For the text-containing cell, return its midpoint in (X, Y) coordinate format. 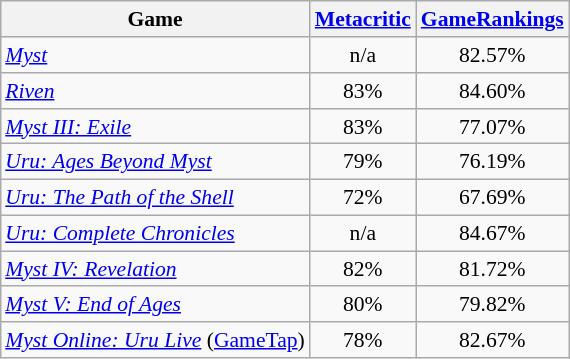
80% (363, 304)
GameRankings (492, 19)
Riven (155, 91)
78% (363, 340)
Myst III: Exile (155, 126)
79% (363, 162)
84.67% (492, 233)
Myst (155, 55)
77.07% (492, 126)
Uru: Complete Chronicles (155, 233)
76.19% (492, 162)
Uru: Ages Beyond Myst (155, 162)
Uru: The Path of the Shell (155, 197)
79.82% (492, 304)
72% (363, 197)
81.72% (492, 269)
82% (363, 269)
Game (155, 19)
84.60% (492, 91)
Metacritic (363, 19)
82.67% (492, 340)
67.69% (492, 197)
Myst IV: Revelation (155, 269)
82.57% (492, 55)
Myst V: End of Ages (155, 304)
Myst Online: Uru Live (GameTap) (155, 340)
